Find where the given text appears and provide that cell's center as (X, Y) coordinate. 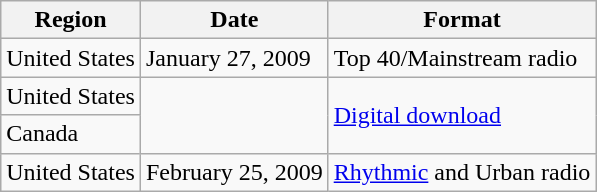
January 27, 2009 (234, 58)
Digital download (462, 115)
February 25, 2009 (234, 172)
Top 40/Mainstream radio (462, 58)
Format (462, 20)
Region (71, 20)
Canada (71, 134)
Date (234, 20)
Rhythmic and Urban radio (462, 172)
